Search for the cell housing the specified text and yield its [x, y] center coordinate. 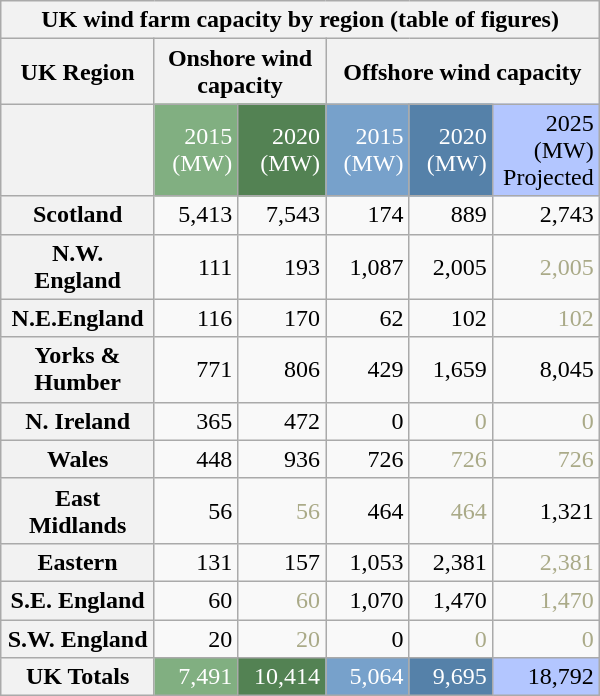
1,053 [368, 562]
18,792 [546, 677]
1,087 [368, 266]
Eastern [78, 562]
10,414 [282, 677]
2025 (MW)Projected [546, 150]
7,543 [282, 215]
472 [282, 421]
806 [282, 370]
174 [368, 215]
Scotland [78, 215]
62 [368, 318]
9,695 [450, 677]
771 [196, 370]
170 [282, 318]
UK Region [78, 72]
936 [282, 459]
1,659 [450, 370]
Wales [78, 459]
N. Ireland [78, 421]
5,413 [196, 215]
448 [196, 459]
7,491 [196, 677]
889 [450, 215]
UK Totals [78, 677]
116 [196, 318]
Offshore wind capacity [463, 72]
Yorks & Humber [78, 370]
157 [282, 562]
UK wind farm capacity by region (table of figures) [300, 20]
N.E.England [78, 318]
S.E. England [78, 600]
S.W. England [78, 639]
365 [196, 421]
2,743 [546, 215]
1,321 [546, 510]
N.W. England [78, 266]
5,064 [368, 677]
8,045 [546, 370]
1,070 [368, 600]
Onshore wind capacity [240, 72]
East Midlands [78, 510]
193 [282, 266]
429 [368, 370]
111 [196, 266]
131 [196, 562]
